Locate the cell with the specified text and output its [X, Y] center coordinate. 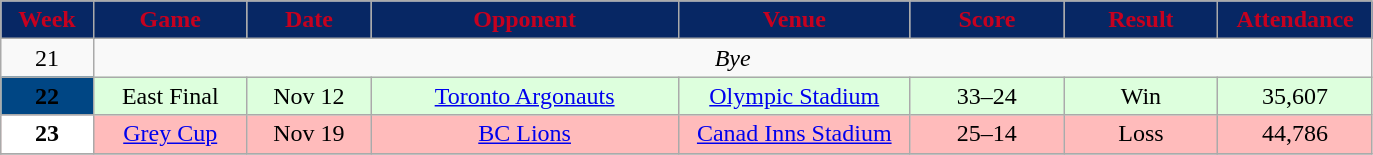
Week [47, 20]
Bye [732, 58]
Venue [794, 20]
22 [47, 96]
44,786 [1295, 134]
Canad Inns Stadium [794, 134]
Game [170, 20]
Score [987, 20]
Nov 19 [308, 134]
Attendance [1295, 20]
Nov 12 [308, 96]
25–14 [987, 134]
Toronto Argonauts [525, 96]
21 [47, 58]
Win [1141, 96]
Loss [1141, 134]
Opponent [525, 20]
Olympic Stadium [794, 96]
Grey Cup [170, 134]
Result [1141, 20]
East Final [170, 96]
23 [47, 134]
35,607 [1295, 96]
Date [308, 20]
33–24 [987, 96]
BC Lions [525, 134]
